Return the [X, Y] coordinate for the center point of the cell that contains the specified text.  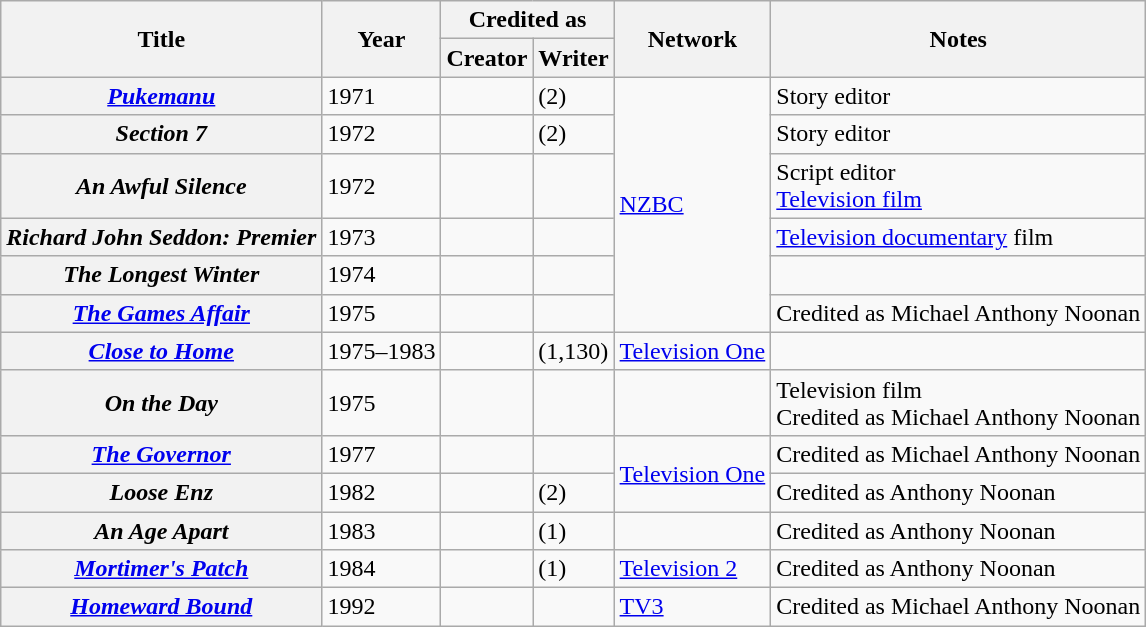
An Age Apart [162, 531]
The Longest Winter [162, 275]
TV3 [692, 607]
Script editorTelevision film [958, 186]
Creator [487, 58]
Notes [958, 39]
Writer [574, 58]
Title [162, 39]
Close to Home [162, 351]
Pukemanu [162, 96]
The Governor [162, 454]
An Awful Silence [162, 186]
Richard John Seddon: Premier [162, 237]
Television filmCredited as Michael Anthony Noonan [958, 402]
1977 [382, 454]
On the Day [162, 402]
1992 [382, 607]
Mortimer's Patch [162, 569]
1983 [382, 531]
(1,130) [574, 351]
1984 [382, 569]
1971 [382, 96]
The Games Affair [162, 313]
Loose Enz [162, 492]
1982 [382, 492]
1974 [382, 275]
NZBC [692, 204]
Year [382, 39]
Network [692, 39]
Credited as [528, 20]
Television documentary film [958, 237]
1975–1983 [382, 351]
Section 7 [162, 134]
1973 [382, 237]
Television 2 [692, 569]
Homeward Bound [162, 607]
